Return the (X, Y) coordinate for the center point of the cell that contains the specified text.  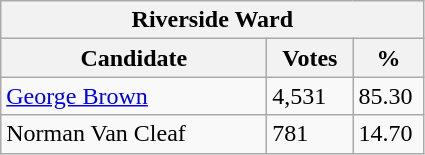
Riverside Ward (212, 20)
% (388, 58)
781 (310, 134)
Votes (310, 58)
Norman Van Cleaf (134, 134)
85.30 (388, 96)
George Brown (134, 96)
Candidate (134, 58)
14.70 (388, 134)
4,531 (310, 96)
